Capture the cell that displays the provided text and extract its (X, Y) central coordinate. 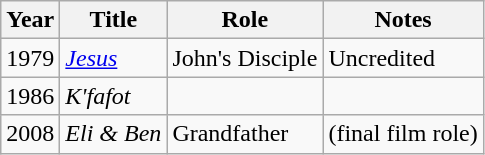
Year (30, 20)
(final film role) (403, 134)
2008 (30, 134)
Jesus (114, 58)
Role (245, 20)
K'fafot (114, 96)
Notes (403, 20)
Eli & Ben (114, 134)
1979 (30, 58)
Grandfather (245, 134)
Uncredited (403, 58)
Title (114, 20)
1986 (30, 96)
John's Disciple (245, 58)
